Pinpoint the cell where the given text exists, returning its (X, Y) midpoint coordinate. 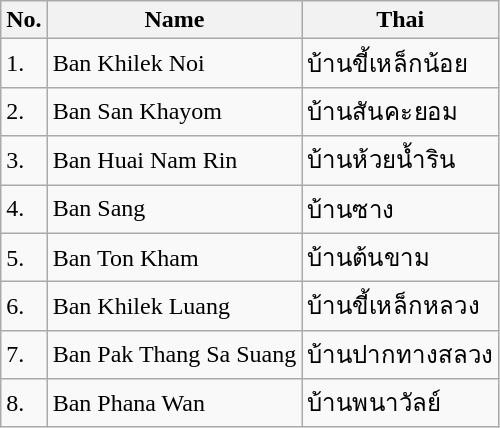
Ban Khilek Noi (174, 64)
Ban San Khayom (174, 112)
6. (24, 306)
No. (24, 20)
3. (24, 160)
Ban Ton Kham (174, 258)
1. (24, 64)
4. (24, 208)
Thai (400, 20)
บ้านห้วยน้ำริน (400, 160)
บ้านสันคะยอม (400, 112)
Ban Sang (174, 208)
บ้านซาง (400, 208)
บ้านขี้เหล็กน้อย (400, 64)
Ban Pak Thang Sa Suang (174, 354)
บ้านพนาวัลย์ (400, 404)
บ้านปากทางสลวง (400, 354)
บ้านขี้เหล็กหลวง (400, 306)
2. (24, 112)
5. (24, 258)
Ban Khilek Luang (174, 306)
7. (24, 354)
Ban Huai Nam Rin (174, 160)
8. (24, 404)
Ban Phana Wan (174, 404)
บ้านต้นขาม (400, 258)
Name (174, 20)
